Detect which cell encompasses the target text, then output its [x, y] center coordinate. 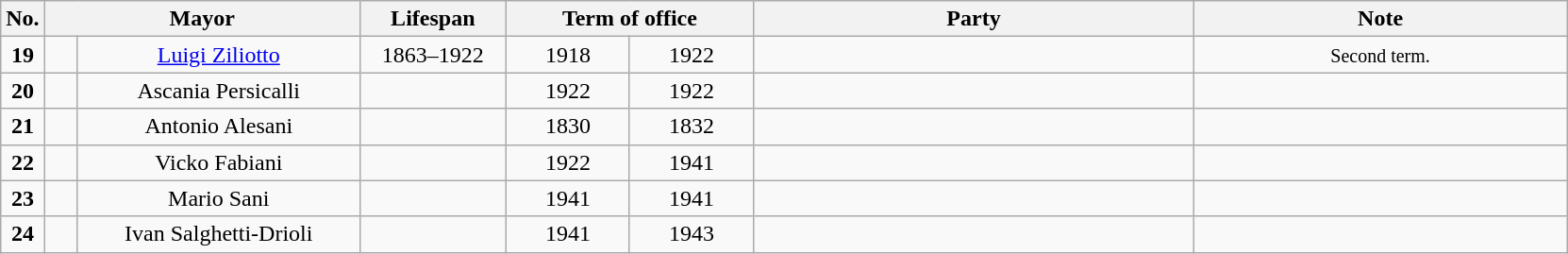
No. [23, 19]
1830 [568, 127]
24 [23, 234]
Luigi Ziliotto [219, 55]
20 [23, 91]
Note [1381, 19]
1918 [568, 55]
Party [974, 19]
Lifespan [432, 19]
1863–1922 [432, 55]
Term of office [629, 19]
Ivan Salghetti-Drioli [219, 234]
1832 [691, 127]
Second term. [1381, 55]
23 [23, 198]
19 [23, 55]
21 [23, 127]
Mario Sani [219, 198]
Mayor [202, 19]
Vicko Fabiani [219, 162]
22 [23, 162]
1943 [691, 234]
Antonio Alesani [219, 127]
Ascania Persicalli [219, 91]
